Extract the (x, y) coordinate from the center of the cell holding the provided text.  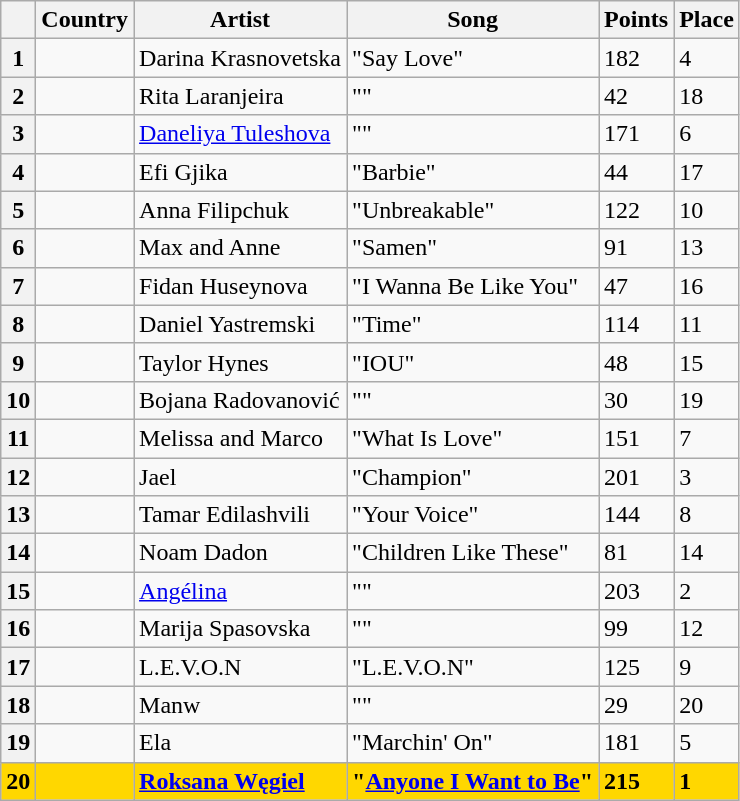
44 (636, 172)
Bojana Radovanović (240, 400)
122 (636, 210)
"Anyone I Want to Be" (473, 781)
125 (636, 667)
"Barbie" (473, 172)
29 (636, 705)
Darina Krasnovetska (240, 58)
"I Wanna Be Like You" (473, 286)
99 (636, 629)
Tamar Edilashvili (240, 515)
"Unbreakable" (473, 210)
"Your Voice" (473, 515)
"L.E.V.O.N" (473, 667)
"What Is Love" (473, 438)
Song (473, 20)
171 (636, 134)
Daniel Yastremski (240, 324)
Angélina (240, 591)
"Marchin' On" (473, 743)
Place (707, 20)
"Champion" (473, 477)
"Time" (473, 324)
151 (636, 438)
"Samen" (473, 248)
"Say Love" (473, 58)
48 (636, 362)
Ela (240, 743)
Jael (240, 477)
Rita Laranjeira (240, 96)
"IOU" (473, 362)
Daneliya Tuleshova (240, 134)
"Children Like These" (473, 553)
42 (636, 96)
91 (636, 248)
182 (636, 58)
81 (636, 553)
Country (85, 20)
Artist (240, 20)
Manw (240, 705)
Melissa and Marco (240, 438)
203 (636, 591)
Points (636, 20)
144 (636, 515)
Efi Gjika (240, 172)
Fidan Huseynova (240, 286)
181 (636, 743)
215 (636, 781)
114 (636, 324)
L.E.V.O.N (240, 667)
Taylor Hynes (240, 362)
Max and Anne (240, 248)
Marija Spasovska (240, 629)
30 (636, 400)
47 (636, 286)
201 (636, 477)
Noam Dadon (240, 553)
Roksana Węgiel (240, 781)
Anna Filipchuk (240, 210)
